Pinpoint the cell where the given text exists, returning its [X, Y] midpoint coordinate. 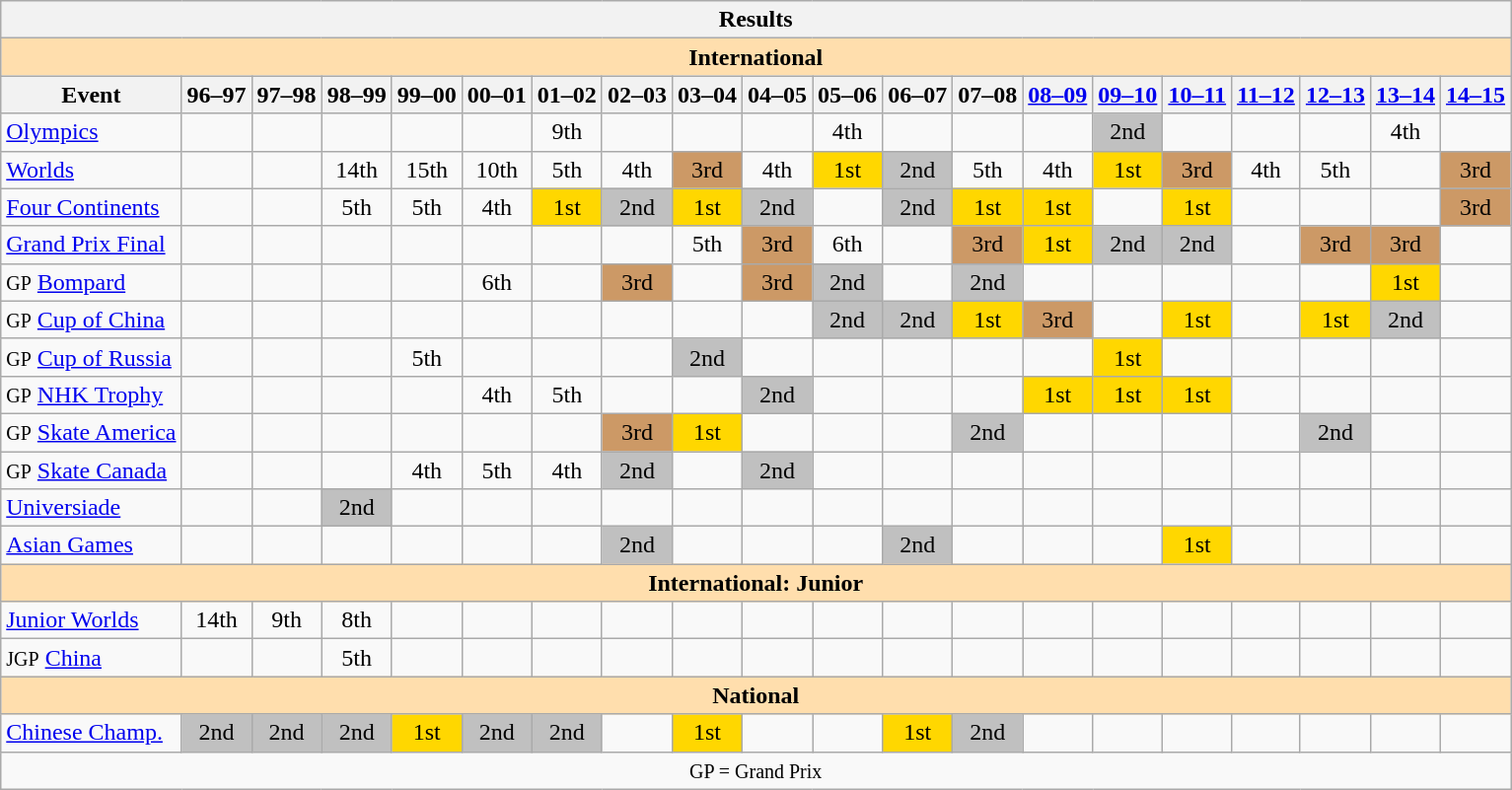
11–12 [1266, 95]
Olympics [91, 132]
08–09 [1057, 95]
05–06 [848, 95]
Asian Games [91, 545]
02–03 [637, 95]
12–13 [1335, 95]
03–04 [706, 95]
97–98 [286, 95]
JGP China [91, 658]
GP Bompard [91, 282]
Grand Prix Final [91, 245]
98–99 [357, 95]
Event [91, 95]
Junior Worlds [91, 620]
GP Cup of China [91, 320]
Chinese Champ. [91, 733]
13–14 [1404, 95]
National [756, 695]
06–07 [917, 95]
10–11 [1197, 95]
96–97 [217, 95]
GP Cup of Russia [91, 357]
Four Continents [91, 207]
GP Skate Canada [91, 470]
09–10 [1128, 95]
07–08 [988, 95]
GP Skate America [91, 432]
International [756, 57]
Results [756, 20]
8th [357, 620]
10th [497, 170]
04–05 [777, 95]
14–15 [1476, 95]
Universiade [91, 508]
01–02 [566, 95]
99–00 [426, 95]
GP = Grand Prix [756, 770]
15th [426, 170]
00–01 [497, 95]
International: Junior [756, 583]
GP NHK Trophy [91, 395]
Worlds [91, 170]
